Output the (x, y) coordinate of the center of the cell containing the given text.  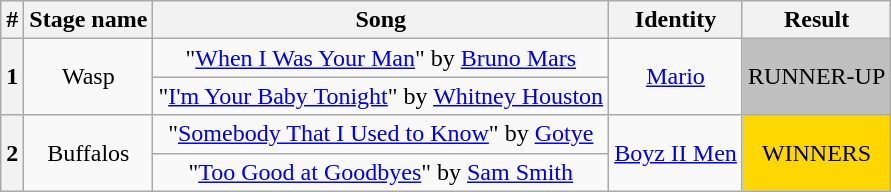
Mario (676, 77)
Result (816, 20)
Boyz II Men (676, 153)
Identity (676, 20)
RUNNER-UP (816, 77)
Wasp (88, 77)
"Somebody That I Used to Know" by Gotye (381, 134)
"I'm Your Baby Tonight" by Whitney Houston (381, 96)
Song (381, 20)
WINNERS (816, 153)
"Too Good at Goodbyes" by Sam Smith (381, 172)
Buffalos (88, 153)
"When I Was Your Man" by Bruno Mars (381, 58)
Stage name (88, 20)
2 (12, 153)
1 (12, 77)
# (12, 20)
